Detect which cell encompasses the target text, then output its (x, y) center coordinate. 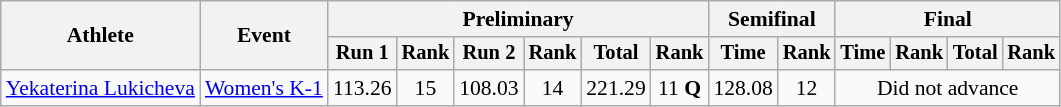
Women's K-1 (264, 88)
113.26 (362, 88)
Preliminary (518, 19)
108.03 (488, 88)
14 (553, 88)
Yekaterina Lukicheva (100, 88)
Run 1 (362, 54)
Run 2 (488, 54)
Did not advance (948, 88)
12 (807, 88)
221.29 (616, 88)
Athlete (100, 36)
Event (264, 36)
15 (426, 88)
Semifinal (772, 19)
128.08 (742, 88)
Final (948, 19)
11 Q (680, 88)
